Output the [X, Y] coordinate of the center of the cell containing the given text.  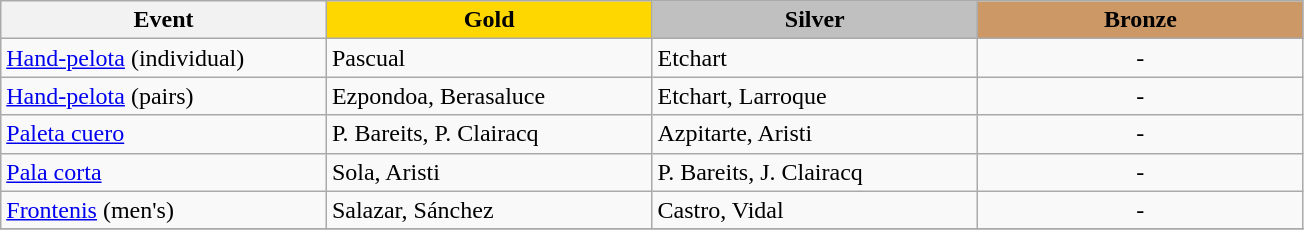
P. Bareits, P. Clairacq [489, 134]
Bronze [1141, 20]
Pala corta [164, 172]
Event [164, 20]
Frontenis (men's) [164, 210]
Etchart [815, 58]
Pascual [489, 58]
Etchart, Larroque [815, 96]
Silver [815, 20]
Azpitarte, Aristi [815, 134]
Ezpondoa, Berasaluce [489, 96]
Salazar, Sánchez [489, 210]
Hand-pelota (pairs) [164, 96]
Paleta cuero [164, 134]
Castro, Vidal [815, 210]
Hand-pelota (individual) [164, 58]
Gold [489, 20]
P. Bareits, J. Clairacq [815, 172]
Sola, Aristi [489, 172]
